From the cell containing the given text, extract its center point as (X, Y) coordinate. 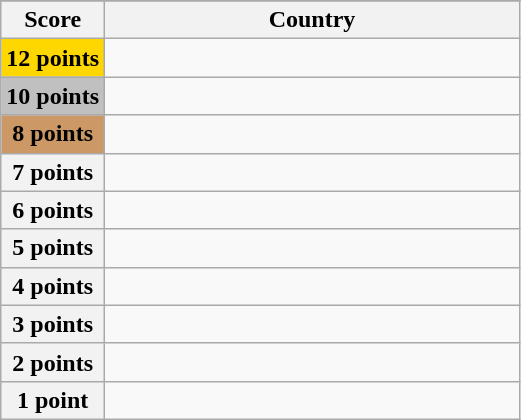
8 points (53, 134)
7 points (53, 172)
Country (312, 20)
1 point (53, 400)
5 points (53, 248)
12 points (53, 58)
4 points (53, 286)
2 points (53, 362)
Score (53, 20)
10 points (53, 96)
3 points (53, 324)
6 points (53, 210)
